Return the (X, Y) coordinate for the center point of the cell that contains the specified text.  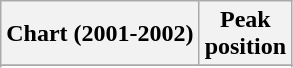
Peakposition (245, 34)
Chart (2001-2002) (100, 34)
